Extract the (x, y) coordinate from the center of the cell holding the provided text.  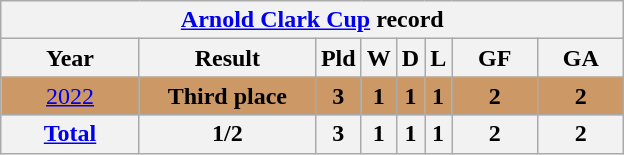
Result (227, 58)
Third place (227, 96)
Year (70, 58)
1/2 (227, 134)
D (410, 58)
GA (581, 58)
Pld (338, 58)
W (378, 58)
Total (70, 134)
2022 (70, 96)
GF (495, 58)
Arnold Clark Cup record (312, 20)
L (438, 58)
